For the text-containing cell, return its midpoint in (x, y) coordinate format. 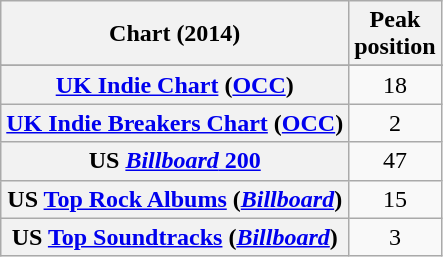
47 (395, 161)
Peakposition (395, 34)
US Billboard 200 (175, 161)
UK Indie Chart (OCC) (175, 85)
US Top Soundtracks (Billboard) (175, 237)
UK Indie Breakers Chart (OCC) (175, 123)
18 (395, 85)
US Top Rock Albums (Billboard) (175, 199)
Chart (2014) (175, 34)
2 (395, 123)
15 (395, 199)
3 (395, 237)
